Search for the cell housing the specified text and yield its (X, Y) center coordinate. 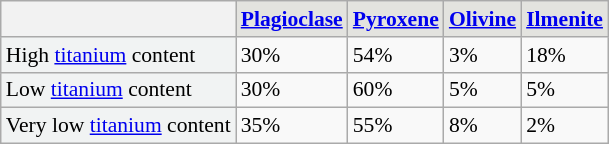
Olivine (482, 19)
35% (292, 126)
Ilmenite (564, 19)
2% (564, 126)
Very low titanium content (118, 126)
Low titanium content (118, 90)
High titanium content (118, 55)
8% (482, 126)
18% (564, 55)
60% (396, 90)
3% (482, 55)
Pyroxene (396, 19)
54% (396, 55)
55% (396, 126)
Plagioclase (292, 19)
